Search for the cell housing the specified text and yield its [x, y] center coordinate. 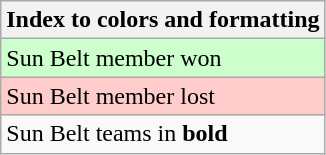
Sun Belt teams in bold [163, 134]
Index to colors and formatting [163, 20]
Sun Belt member lost [163, 96]
Sun Belt member won [163, 58]
